From the cell containing the given text, extract its center point as (x, y) coordinate. 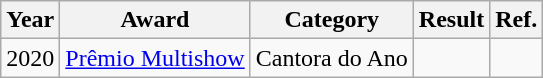
Category (332, 20)
Cantora do Ano (332, 58)
Result (451, 20)
2020 (30, 58)
Award (155, 20)
Year (30, 20)
Prêmio Multishow (155, 58)
Ref. (516, 20)
